Search for the cell housing the specified text and yield its [X, Y] center coordinate. 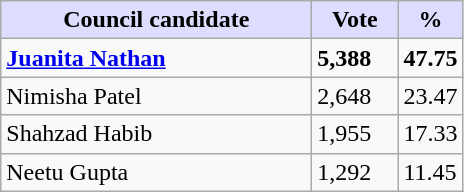
1,955 [355, 134]
17.33 [430, 134]
47.75 [430, 58]
Council candidate [156, 20]
23.47 [430, 96]
2,648 [355, 96]
Neetu Gupta [156, 172]
11.45 [430, 172]
1,292 [355, 172]
Juanita Nathan [156, 58]
% [430, 20]
5,388 [355, 58]
Nimisha Patel [156, 96]
Shahzad Habib [156, 134]
Vote [355, 20]
